From the cell containing the given text, extract its center point as (X, Y) coordinate. 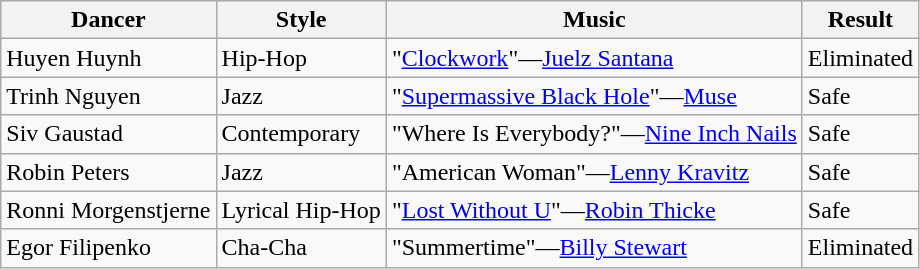
Trinh Nguyen (108, 96)
Hip-Hop (301, 58)
"Lost Without U"—Robin Thicke (594, 210)
Result (860, 20)
Siv Gaustad (108, 134)
"American Woman"—Lenny Kravitz (594, 172)
Cha-Cha (301, 248)
"Summertime"—Billy Stewart (594, 248)
Contemporary (301, 134)
"Where Is Everybody?"—Nine Inch Nails (594, 134)
Dancer (108, 20)
Egor Filipenko (108, 248)
Robin Peters (108, 172)
Ronni Morgenstjerne (108, 210)
Lyrical Hip-Hop (301, 210)
"Clockwork"—Juelz Santana (594, 58)
"Supermassive Black Hole"—Muse (594, 96)
Music (594, 20)
Huyen Huynh (108, 58)
Style (301, 20)
